Return [X, Y] of the center of cell containing provided text 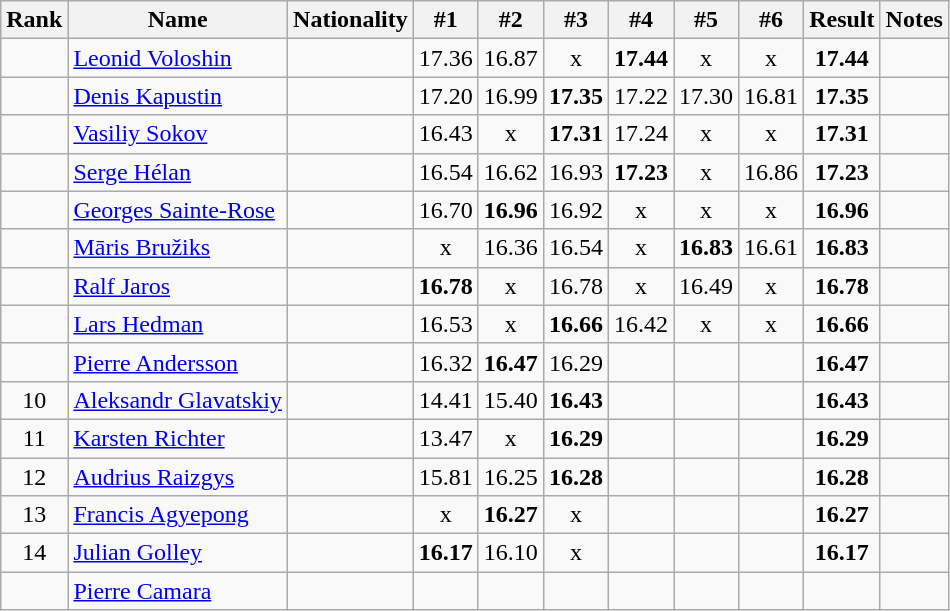
16.93 [576, 172]
Leonid Voloshin [178, 58]
Result [842, 20]
10 [34, 400]
Francis Agyepong [178, 515]
16.99 [510, 96]
#6 [772, 20]
16.25 [510, 477]
Name [178, 20]
#2 [510, 20]
#5 [706, 20]
Pierre Camara [178, 591]
13 [34, 515]
Karsten Richter [178, 438]
Nationality [351, 20]
Rank [34, 20]
16.70 [446, 210]
14.41 [446, 400]
Pierre Andersson [178, 362]
16.36 [510, 248]
17.24 [640, 134]
14 [34, 553]
Aleksandr Glavatskiy [178, 400]
Serge Hélan [178, 172]
#4 [640, 20]
Audrius Raizgys [178, 477]
17.22 [640, 96]
11 [34, 438]
#1 [446, 20]
16.86 [772, 172]
Māris Bružiks [178, 248]
16.61 [772, 248]
16.87 [510, 58]
16.92 [576, 210]
15.40 [510, 400]
Ralf Jaros [178, 286]
17.20 [446, 96]
Vasiliy Sokov [178, 134]
15.81 [446, 477]
16.10 [510, 553]
16.62 [510, 172]
12 [34, 477]
16.81 [772, 96]
17.36 [446, 58]
Julian Golley [178, 553]
16.32 [446, 362]
Lars Hedman [178, 324]
Georges Sainte-Rose [178, 210]
17.30 [706, 96]
16.49 [706, 286]
16.53 [446, 324]
16.42 [640, 324]
13.47 [446, 438]
#3 [576, 20]
Notes [914, 20]
Denis Kapustin [178, 96]
